Return [X, Y] of the center of cell containing provided text 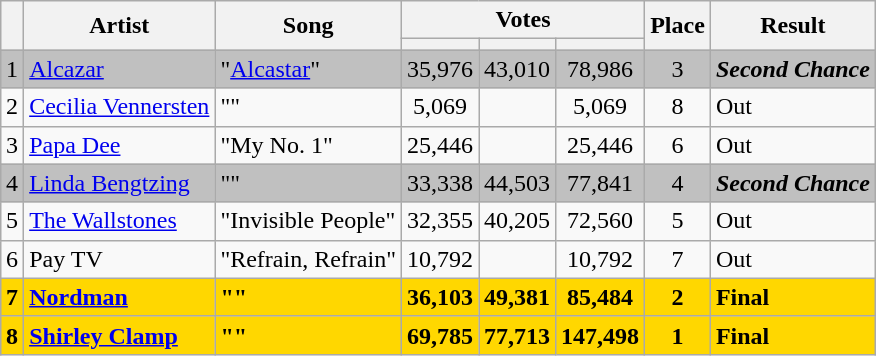
77,713 [518, 335]
44,503 [518, 183]
Nordman [120, 297]
Result [792, 26]
Shirley Clamp [120, 335]
85,484 [600, 297]
"Refrain, Refrain" [308, 259]
49,381 [518, 297]
40,205 [518, 221]
Song [308, 26]
"My No. 1" [308, 145]
32,355 [440, 221]
35,976 [440, 69]
Cecilia Vennersten [120, 107]
The Wallstones [120, 221]
"Invisible People" [308, 221]
Pay TV [120, 259]
36,103 [440, 297]
Place [678, 26]
Votes [522, 20]
Artist [120, 26]
147,498 [600, 335]
78,986 [600, 69]
69,785 [440, 335]
33,338 [440, 183]
77,841 [600, 183]
43,010 [518, 69]
Linda Bengtzing [120, 183]
Papa Dee [120, 145]
Alcazar [120, 69]
72,560 [600, 221]
"Alcastar" [308, 69]
